Search for the cell housing the specified text and yield its [x, y] center coordinate. 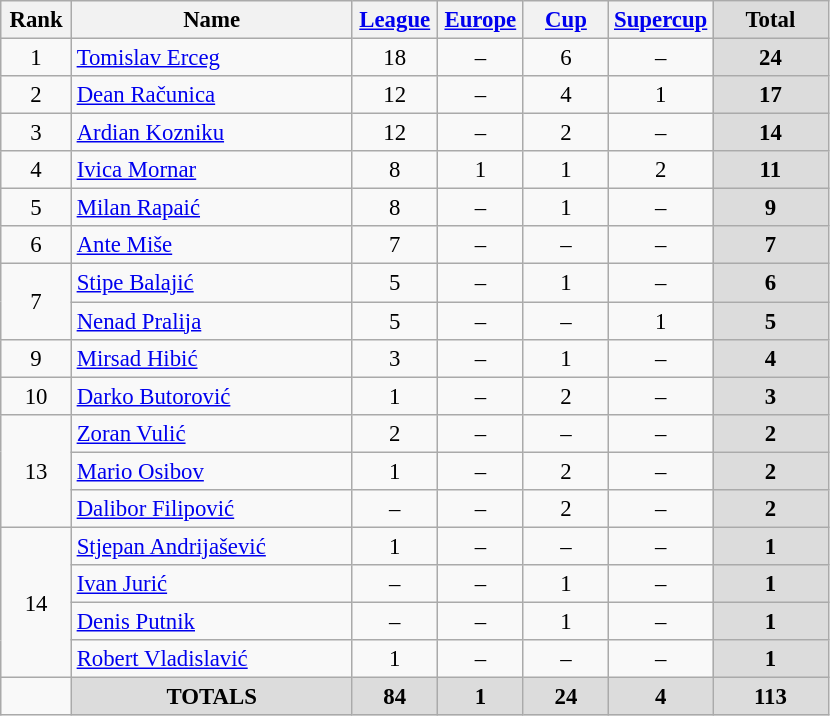
10 [36, 396]
Zoran Vulić [212, 433]
Ivica Mornar [212, 170]
Stipe Balajić [212, 283]
18 [395, 58]
Tomislav Erceg [212, 58]
Cup [566, 20]
TOTALS [212, 697]
17 [771, 95]
Supercup [661, 20]
Dean Računica [212, 95]
Denis Putnik [212, 621]
Darko Butorović [212, 396]
League [395, 20]
Rank [36, 20]
Robert Vladislavić [212, 659]
Mario Osibov [212, 471]
Ante Miše [212, 245]
Ivan Jurić [212, 584]
Total [771, 20]
Mirsad Hibić [212, 358]
13 [36, 470]
113 [771, 697]
Europe [481, 20]
Milan Rapaić [212, 208]
Name [212, 20]
84 [395, 697]
Dalibor Filipović [212, 509]
11 [771, 170]
Nenad Pralija [212, 321]
Stjepan Andrijašević [212, 546]
Ardian Kozniku [212, 133]
